Capture the cell that displays the provided text and extract its (x, y) central coordinate. 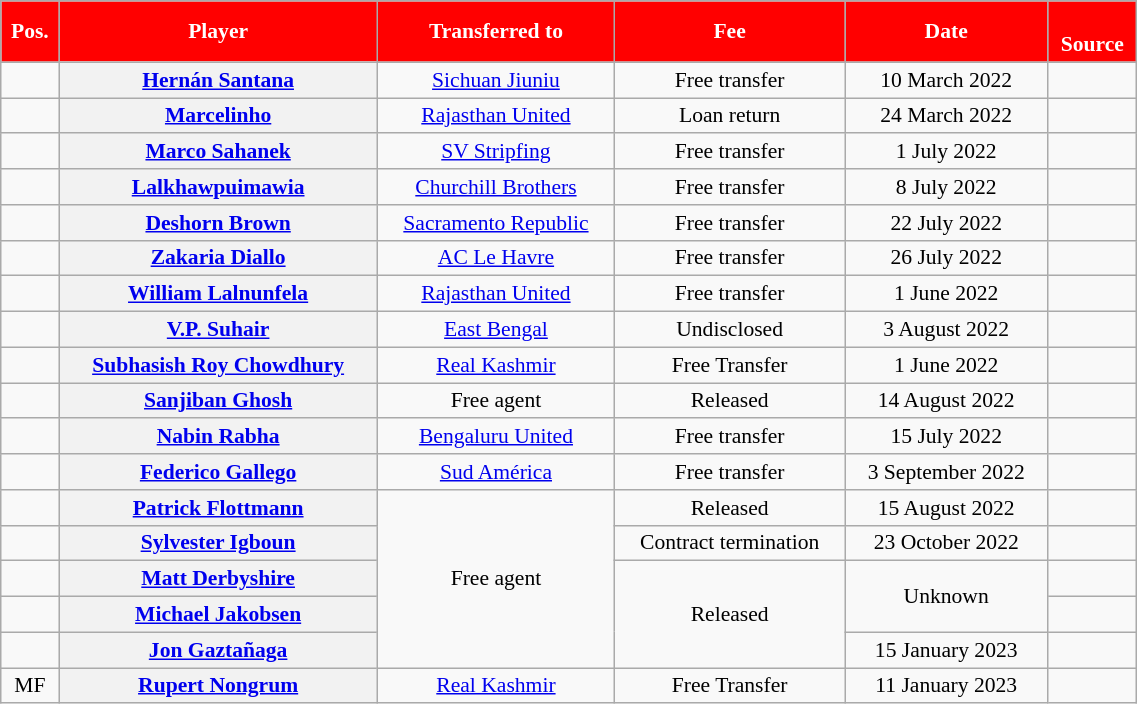
Patrick Flottmann (218, 508)
Source (1092, 32)
Loan return (730, 116)
22 July 2022 (946, 223)
MF (30, 686)
14 August 2022 (946, 401)
Player (218, 32)
AC Le Havre (496, 258)
8 July 2022 (946, 187)
Sacramento Republic (496, 223)
23 October 2022 (946, 543)
Fee (730, 32)
26 July 2022 (946, 258)
Michael Jakobsen (218, 615)
Marco Sahanek (218, 152)
Contract termination (730, 543)
Lalkhawpuimawia (218, 187)
V.P. Suhair (218, 330)
Zakaria Diallo (218, 258)
Nabin Rabha (218, 437)
3 August 2022 (946, 330)
Date (946, 32)
10 March 2022 (946, 80)
Jon Gaztañaga (218, 650)
Rupert Nongrum (218, 686)
1 July 2022 (946, 152)
East Bengal (496, 330)
15 January 2023 (946, 650)
Sud América (496, 472)
Hernán Santana (218, 80)
15 July 2022 (946, 437)
24 March 2022 (946, 116)
Sylvester Igboun (218, 543)
Matt Derbyshire (218, 579)
Federico Gallego (218, 472)
Bengaluru United (496, 437)
Deshorn Brown (218, 223)
Sichuan Jiuniu (496, 80)
Unknown (946, 596)
Transferred to (496, 32)
Subhasish Roy Chowdhury (218, 365)
15 August 2022 (946, 508)
11 January 2023 (946, 686)
Sanjiban Ghosh (218, 401)
Churchill Brothers (496, 187)
3 September 2022 (946, 472)
Pos. (30, 32)
SV Stripfing (496, 152)
Undisclosed (730, 330)
William Lalnunfela (218, 294)
Marcelinho (218, 116)
